Find where the given text appears and provide that cell's center as [X, Y] coordinate. 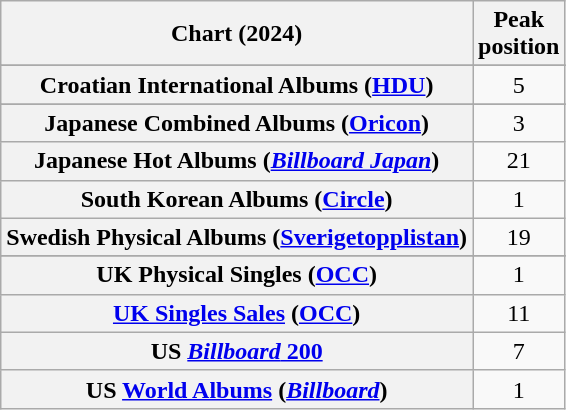
Japanese Combined Albums (Oricon) [237, 123]
Peakposition [519, 34]
3 [519, 123]
11 [519, 313]
Japanese Hot Albums (Billboard Japan) [237, 161]
Swedish Physical Albums (Sverigetopplistan) [237, 237]
21 [519, 161]
US World Albums (Billboard) [237, 389]
US Billboard 200 [237, 351]
5 [519, 85]
UK Physical Singles (OCC) [237, 275]
UK Singles Sales (OCC) [237, 313]
Croatian International Albums (HDU) [237, 85]
South Korean Albums (Circle) [237, 199]
Chart (2024) [237, 34]
7 [519, 351]
19 [519, 237]
